Return the [x, y] coordinate for the center point of the cell that contains the specified text.  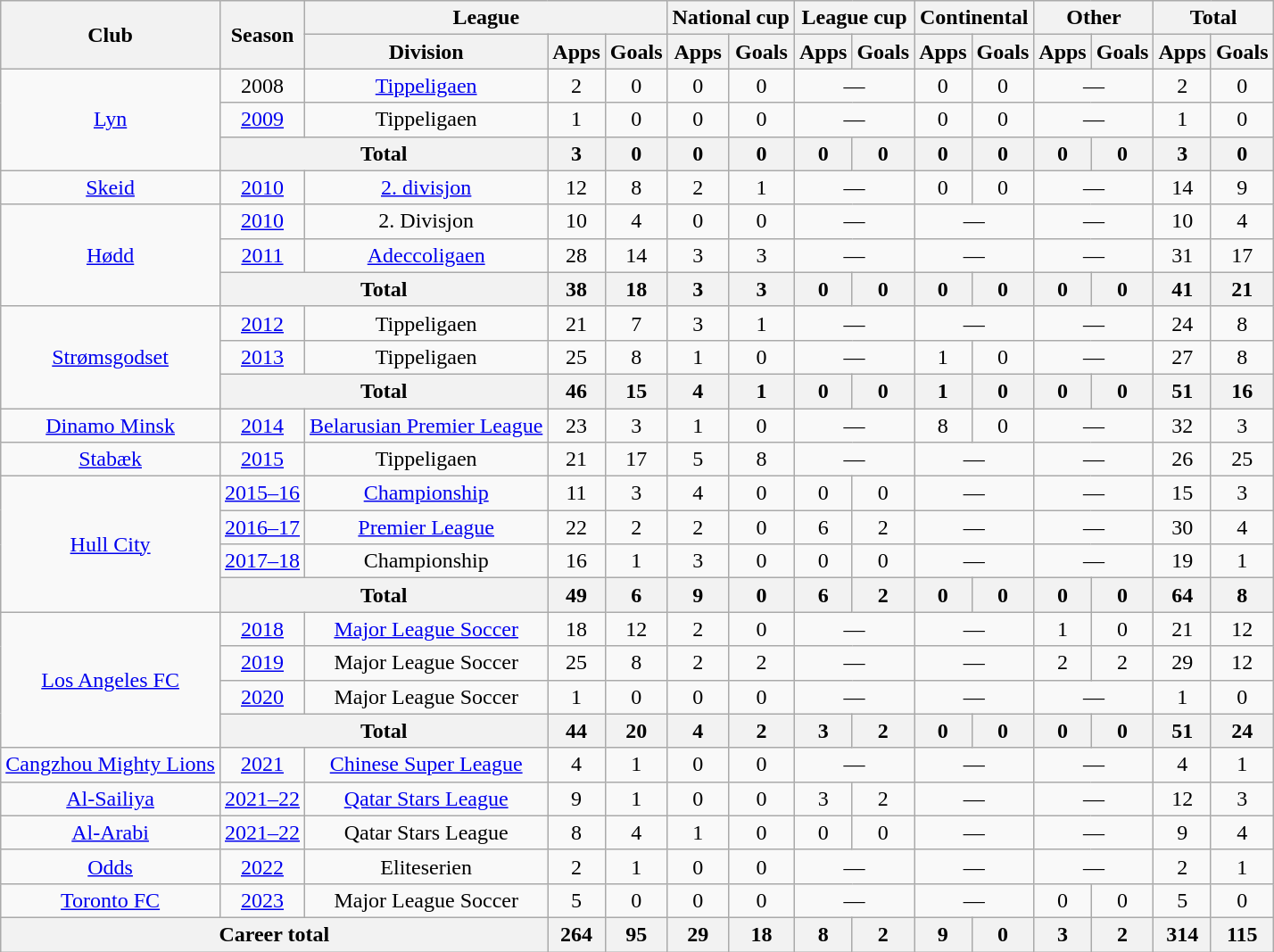
19 [1182, 561]
32 [1182, 426]
2. divisjon [426, 187]
38 [576, 289]
314 [1182, 934]
Toronto FC [111, 900]
Season [262, 35]
2014 [262, 426]
Los Angeles FC [111, 680]
27 [1182, 357]
2015–16 [262, 493]
64 [1182, 595]
Chinese Super League [426, 765]
2019 [262, 663]
2011 [262, 255]
264 [576, 934]
Cangzhou Mighty Lions [111, 765]
2018 [262, 629]
2021 [262, 765]
49 [576, 595]
95 [636, 934]
Continental [974, 18]
31 [1182, 255]
Career total [275, 934]
2012 [262, 323]
2017–18 [262, 561]
Club [111, 35]
23 [576, 426]
Belarusian Premier League [426, 426]
Hull City [111, 544]
Hødd [111, 255]
2015 [262, 459]
20 [636, 731]
2016–17 [262, 527]
41 [1182, 289]
11 [576, 493]
115 [1242, 934]
Skeid [111, 187]
Odds [111, 866]
30 [1182, 527]
Eliteserien [426, 866]
Dinamo Minsk [111, 426]
League [486, 18]
2013 [262, 357]
2023 [262, 900]
Adeccoligaen [426, 255]
Premier League [426, 527]
28 [576, 255]
7 [636, 323]
46 [576, 391]
2008 [262, 86]
26 [1182, 459]
Al-Sailiya [111, 799]
Lyn [111, 120]
National cup [731, 18]
2009 [262, 120]
2022 [262, 866]
Al-Arabi [111, 832]
League cup [854, 18]
Strømsgodset [111, 357]
2. Divisjon [426, 221]
Stabæk [111, 459]
2020 [262, 697]
Other [1094, 18]
Division [426, 52]
44 [576, 731]
22 [576, 527]
